Extract the [X, Y] coordinate from the center of the cell holding the provided text.  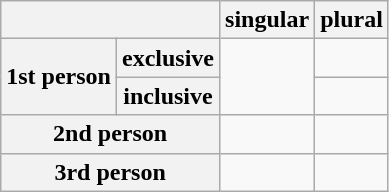
3rd person [110, 172]
singular [268, 20]
plural [352, 20]
exclusive [168, 58]
inclusive [168, 96]
1st person [59, 77]
2nd person [110, 134]
